Identify which cell holds the provided text, then report its (x, y) central coordinate. 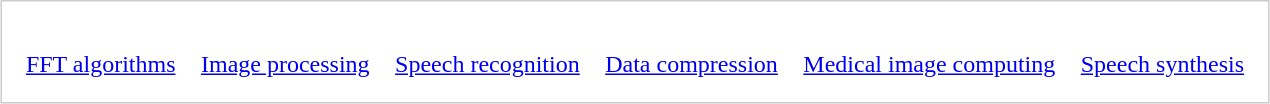
Image processing (285, 65)
Speech recognition (488, 65)
Data compression (692, 65)
Speech synthesis (1162, 65)
Medical image computing (930, 65)
FFT algorithms (100, 65)
